Extract the [x, y] coordinate from the center of the cell holding the provided text.  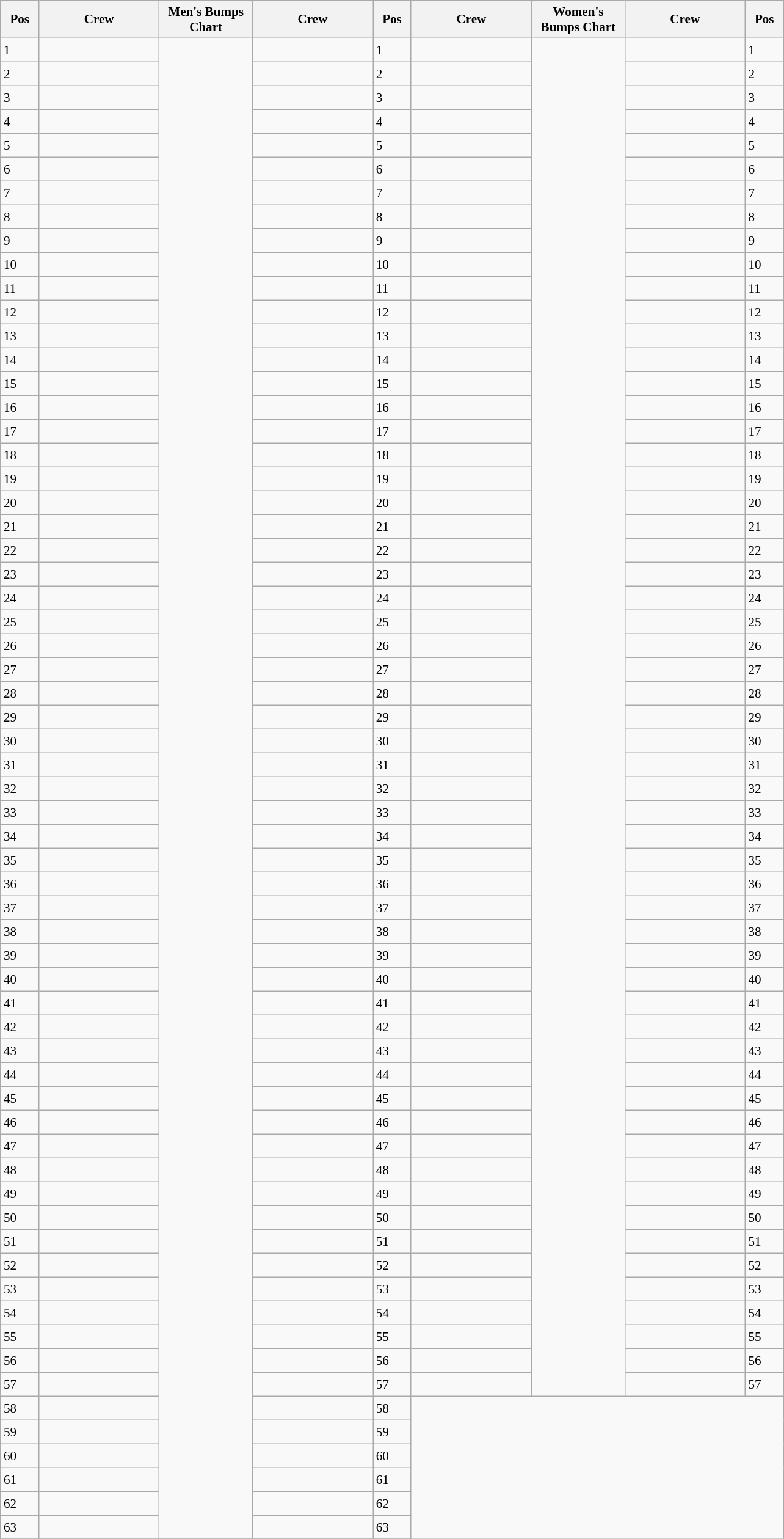
Women's Bumps Chart [578, 20]
Men's Bumps Chart [206, 20]
